Detect which cell encompasses the target text, then output its (X, Y) center coordinate. 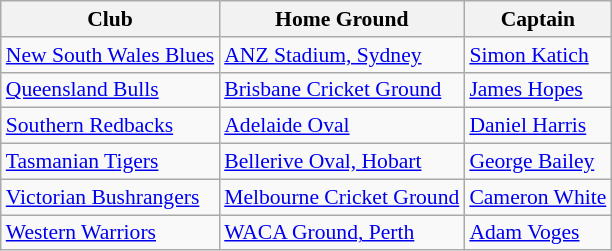
Cameron White (538, 197)
New South Wales Blues (110, 55)
James Hopes (538, 90)
Club (110, 19)
Victorian Bushrangers (110, 197)
Home Ground (342, 19)
Tasmanian Tigers (110, 162)
Melbourne Cricket Ground (342, 197)
Daniel Harris (538, 126)
Bellerive Oval, Hobart (342, 162)
WACA Ground, Perth (342, 233)
Brisbane Cricket Ground (342, 90)
Adelaide Oval (342, 126)
Southern Redbacks (110, 126)
Western Warriors (110, 233)
George Bailey (538, 162)
Adam Voges (538, 233)
ANZ Stadium, Sydney (342, 55)
Queensland Bulls (110, 90)
Captain (538, 19)
Simon Katich (538, 55)
